Scan for the cell matching the given text and deliver its [x, y] coordinate at center. 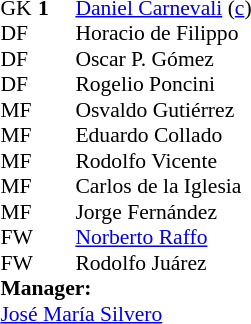
Norberto Raffo [163, 237]
Rogelio Poncini [163, 85]
Jorge Fernández [163, 212]
Eduardo Collado [163, 135]
Carlos de la Iglesia [163, 187]
Rodolfo Vicente [163, 161]
Rodolfo Juárez [163, 263]
Oscar P. Gómez [163, 59]
Manager: [126, 289]
Osvaldo Gutiérrez [163, 110]
Horacio de Filippo [163, 33]
